Capture the cell that displays the provided text and extract its (X, Y) central coordinate. 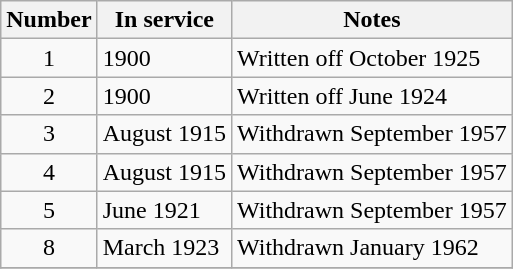
4 (49, 172)
2 (49, 96)
Written off October 1925 (372, 58)
March 1923 (164, 248)
Withdrawn January 1962 (372, 248)
In service (164, 20)
1 (49, 58)
3 (49, 134)
Written off June 1924 (372, 96)
Number (49, 20)
Notes (372, 20)
8 (49, 248)
5 (49, 210)
June 1921 (164, 210)
